From the cell containing the given text, extract its center point as (x, y) coordinate. 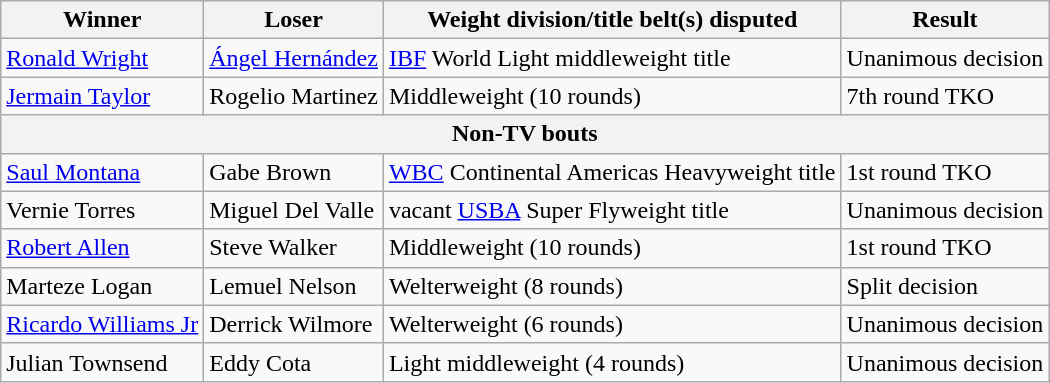
Split decision (945, 286)
Miguel Del Valle (294, 210)
Welterweight (6 rounds) (612, 324)
Ángel Hernández (294, 58)
Weight division/title belt(s) disputed (612, 20)
Jermain Taylor (102, 96)
Ricardo Williams Jr (102, 324)
IBF World Light middleweight title (612, 58)
Winner (102, 20)
Julian Townsend (102, 362)
Derrick Wilmore (294, 324)
Vernie Torres (102, 210)
Non-TV bouts (525, 134)
Gabe Brown (294, 172)
Loser (294, 20)
Result (945, 20)
vacant USBA Super Flyweight title (612, 210)
Welterweight (8 rounds) (612, 286)
7th round TKO (945, 96)
Saul Montana (102, 172)
Marteze Logan (102, 286)
Rogelio Martinez (294, 96)
Eddy Cota (294, 362)
WBC Continental Americas Heavyweight title (612, 172)
Robert Allen (102, 248)
Steve Walker (294, 248)
Ronald Wright (102, 58)
Light middleweight (4 rounds) (612, 362)
Lemuel Nelson (294, 286)
